Pinpoint the cell where the given text exists, returning its [x, y] midpoint coordinate. 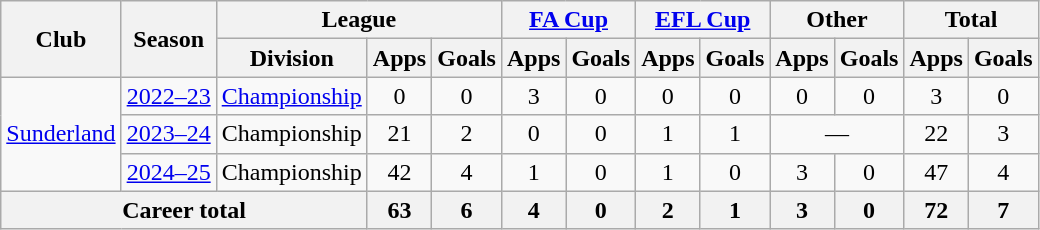
2024–25 [168, 172]
22 [936, 134]
EFL Cup [703, 20]
Season [168, 39]
Other [837, 20]
Club [61, 39]
21 [399, 134]
FA Cup [568, 20]
Career total [184, 210]
72 [936, 210]
League [358, 20]
2023–24 [168, 134]
7 [1003, 210]
2022–23 [168, 96]
Sunderland [61, 134]
Division [292, 58]
— [837, 134]
6 [467, 210]
42 [399, 172]
Total [971, 20]
63 [399, 210]
47 [936, 172]
